Determine the [x, y] coordinate at the center of the cell enclosing the given text.  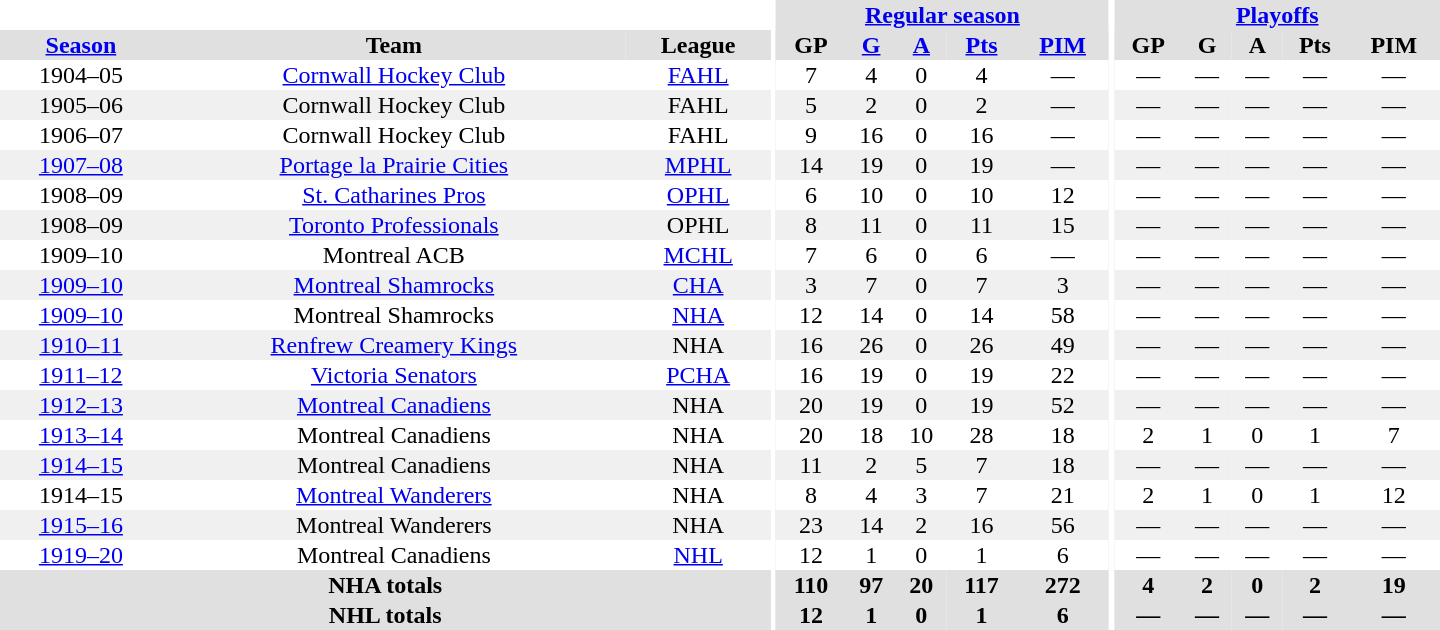
58 [1063, 315]
NHA totals [385, 585]
Toronto Professionals [394, 225]
28 [981, 435]
Renfrew Creamery Kings [394, 345]
1911–12 [81, 375]
22 [1063, 375]
97 [871, 585]
49 [1063, 345]
Season [81, 45]
League [698, 45]
1910–11 [81, 345]
Regular season [942, 15]
1915–16 [81, 525]
9 [811, 135]
1907–08 [81, 165]
56 [1063, 525]
15 [1063, 225]
1906–07 [81, 135]
NHL [698, 555]
NHL totals [385, 615]
52 [1063, 405]
23 [811, 525]
Playoffs [1277, 15]
1913–14 [81, 435]
St. Catharines Pros [394, 195]
Team [394, 45]
1904–05 [81, 75]
1912–13 [81, 405]
1919–20 [81, 555]
117 [981, 585]
CHA [698, 285]
MPHL [698, 165]
272 [1063, 585]
Victoria Senators [394, 375]
PCHA [698, 375]
Montreal ACB [394, 255]
1905–06 [81, 105]
110 [811, 585]
21 [1063, 495]
Portage la Prairie Cities [394, 165]
MCHL [698, 255]
